Pinpoint the cell where the given text exists, returning its (x, y) midpoint coordinate. 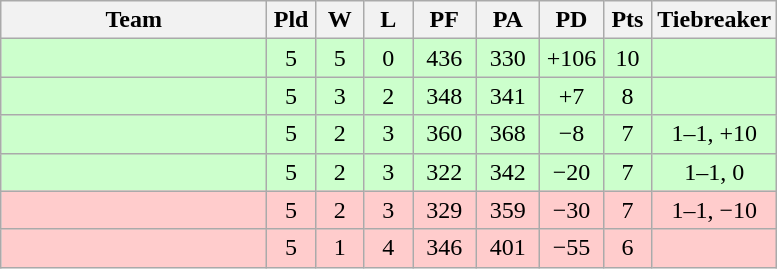
1–1, 0 (714, 172)
341 (508, 96)
360 (444, 134)
Pts (628, 20)
1 (340, 248)
330 (508, 58)
342 (508, 172)
Tiebreaker (714, 20)
−55 (572, 248)
401 (508, 248)
L (388, 20)
1–1, −10 (714, 210)
PD (572, 20)
329 (444, 210)
−30 (572, 210)
368 (508, 134)
348 (444, 96)
359 (508, 210)
4 (388, 248)
0 (388, 58)
1–1, +10 (714, 134)
PF (444, 20)
322 (444, 172)
436 (444, 58)
W (340, 20)
6 (628, 248)
−8 (572, 134)
+106 (572, 58)
Team (134, 20)
PA (508, 20)
346 (444, 248)
8 (628, 96)
+7 (572, 96)
−20 (572, 172)
10 (628, 58)
Pld (292, 20)
